Determine the (X, Y) coordinate at the center of the cell enclosing the given text.  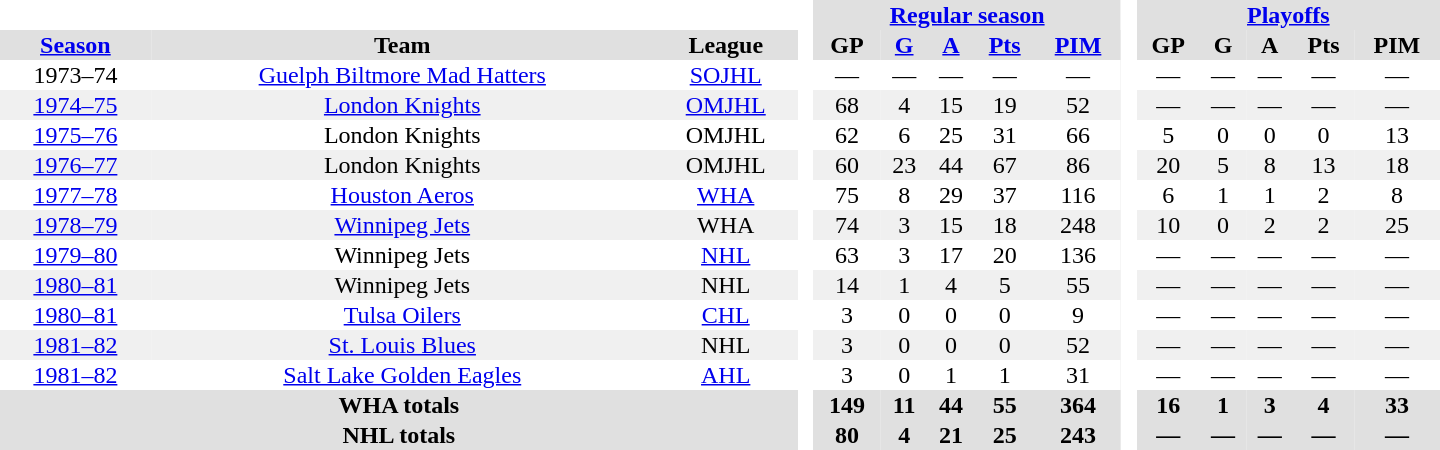
1976–77 (76, 165)
149 (847, 405)
League (726, 45)
1978–79 (76, 225)
Houston Aeros (402, 195)
14 (847, 285)
Season (76, 45)
63 (847, 255)
66 (1078, 135)
NHL totals (399, 435)
Playoffs (1288, 15)
136 (1078, 255)
1974–75 (76, 105)
19 (1004, 105)
243 (1078, 435)
116 (1078, 195)
Salt Lake Golden Eagles (402, 375)
74 (847, 225)
75 (847, 195)
Team (402, 45)
SOJHL (726, 75)
80 (847, 435)
33 (1397, 405)
29 (952, 195)
17 (952, 255)
Guelph Biltmore Mad Hatters (402, 75)
Regular season (967, 15)
11 (904, 405)
68 (847, 105)
1979–80 (76, 255)
St. Louis Blues (402, 345)
AHL (726, 375)
60 (847, 165)
Tulsa Oilers (402, 315)
67 (1004, 165)
CHL (726, 315)
248 (1078, 225)
1977–78 (76, 195)
62 (847, 135)
WHA totals (399, 405)
1975–76 (76, 135)
23 (904, 165)
37 (1004, 195)
21 (952, 435)
10 (1168, 225)
364 (1078, 405)
16 (1168, 405)
86 (1078, 165)
1973–74 (76, 75)
9 (1078, 315)
